Search for the cell housing the specified text and yield its [X, Y] center coordinate. 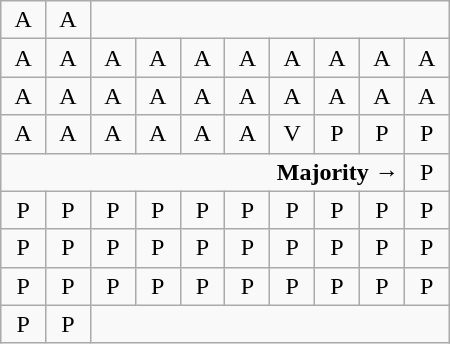
Majority → [203, 172]
V [292, 134]
